Extract the [x, y] coordinate from the center of the cell holding the provided text.  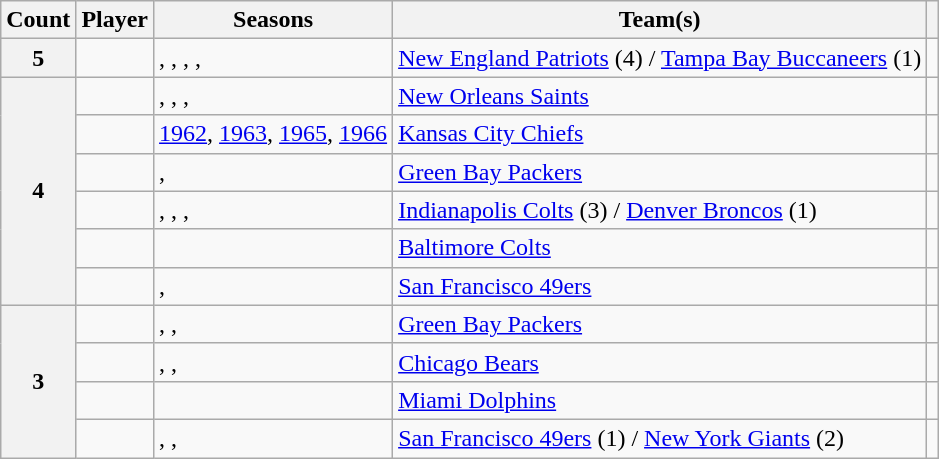
, , , , [274, 58]
San Francisco 49ers (1) / New York Giants (2) [660, 438]
Player [115, 20]
Team(s) [660, 20]
4 [38, 191]
Kansas City Chiefs [660, 134]
Seasons [274, 20]
Indianapolis Colts (3) / Denver Broncos (1) [660, 210]
New England Patriots (4) / Tampa Bay Buccaneers (1) [660, 58]
Count [38, 20]
Miami Dolphins [660, 400]
Baltimore Colts [660, 248]
3 [38, 381]
San Francisco 49ers [660, 286]
Chicago Bears [660, 362]
5 [38, 58]
1962, 1963, 1965, 1966 [274, 134]
New Orleans Saints [660, 96]
